Find where the given text appears and provide that cell's center as [X, Y] coordinate. 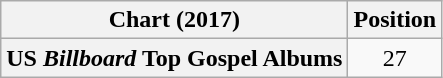
US Billboard Top Gospel Albums [174, 58]
27 [395, 58]
Chart (2017) [174, 20]
Position [395, 20]
